Find where the given text appears and provide that cell's center as (x, y) coordinate. 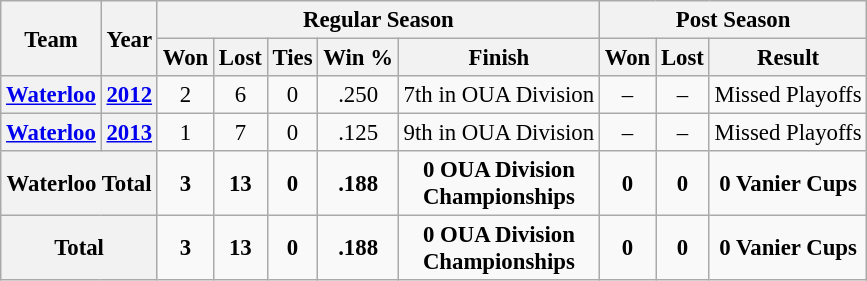
Team (51, 38)
Win % (358, 58)
Total (80, 248)
7th in OUA Division (498, 95)
Waterloo Total (80, 184)
2013 (129, 133)
Finish (498, 58)
2012 (129, 95)
9th in OUA Division (498, 133)
Year (129, 38)
Result (788, 58)
2 (185, 95)
.125 (358, 133)
1 (185, 133)
Post Season (732, 20)
Ties (292, 58)
.250 (358, 95)
6 (241, 95)
7 (241, 133)
Regular Season (378, 20)
